Return (x, y) of the center of cell containing provided text 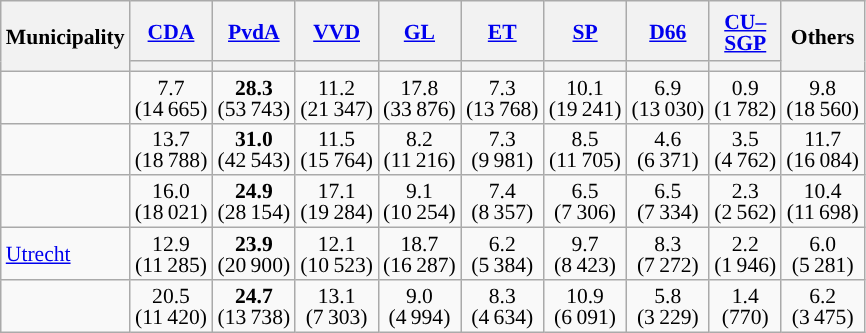
11.2(21 347) (336, 97)
2.3(2 562) (745, 202)
6.9(13 030) (668, 97)
13.7(18 788) (172, 149)
4.6(6 371) (668, 149)
20.5(11 420) (172, 306)
6.5(7 306) (586, 202)
17.8(33 876) (420, 97)
7.7(14 665) (172, 97)
7.3(13 768) (502, 97)
7.3(9 981) (502, 149)
7.4(8 357) (502, 202)
1.4(770) (745, 306)
9.7(8 423) (586, 254)
11.5(15 764) (336, 149)
13.1(7 303) (336, 306)
8.2(11 216) (420, 149)
23.9(20 900) (254, 254)
8.3(4 634) (502, 306)
CDA (172, 31)
17.1(19 284) (336, 202)
8.5(11 705) (586, 149)
D66 (668, 31)
10.1(19 241) (586, 97)
PvdA (254, 31)
24.7(13 738) (254, 306)
GL (420, 31)
6.2(5 384) (502, 254)
11.7(16 084) (822, 149)
5.8(3 229) (668, 306)
9.0(4 994) (420, 306)
6.5(7 334) (668, 202)
28.3(53 743) (254, 97)
Municipality (66, 36)
10.9(6 091) (586, 306)
24.9(28 154) (254, 202)
16.0(18 021) (172, 202)
Others (822, 36)
2.2(1 946) (745, 254)
8.3(7 272) (668, 254)
31.0(42 543) (254, 149)
12.9(11 285) (172, 254)
9.1(10 254) (420, 202)
18.7(16 287) (420, 254)
ET (502, 31)
CU–SGP (745, 31)
10.4(11 698) (822, 202)
3.5(4 762) (745, 149)
6.0(5 281) (822, 254)
6.2(3 475) (822, 306)
Utrecht (66, 254)
0.9(1 782) (745, 97)
VVD (336, 31)
9.8(18 560) (822, 97)
12.1(10 523) (336, 254)
SP (586, 31)
